Identify which cell holds the provided text, then report its [X, Y] central coordinate. 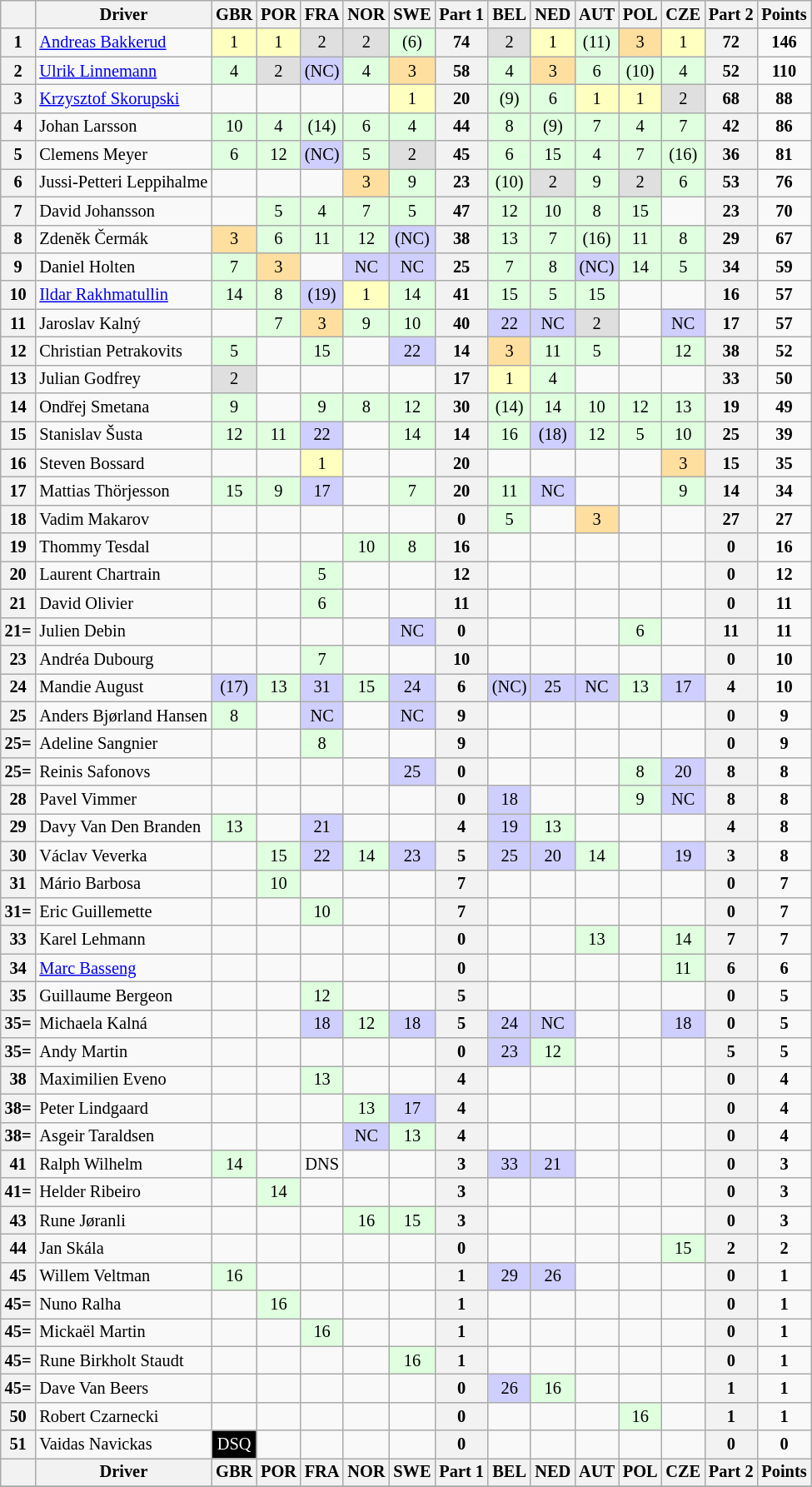
59 [784, 267]
Christian Petrakovits [123, 351]
47 [461, 211]
Rune Birkholt Staudt [123, 1360]
21= [18, 631]
Václav Veverka [123, 856]
(19) [322, 295]
Nuno Ralha [123, 1305]
Krzysztof Skorupski [123, 98]
Reinis Safonovs [123, 771]
Zdeněk Čermák [123, 239]
Julian Godfrey [123, 379]
Michaela Kalná [123, 1024]
Jussi-Petteri Leppihalme [123, 182]
Vaidas Navickas [123, 1445]
53 [731, 182]
31= [18, 911]
Eric Guillemette [123, 911]
88 [784, 98]
Daniel Holten [123, 267]
Willem Veltman [123, 1276]
(17) [234, 687]
Stanislav Šusta [123, 435]
DSQ [234, 1445]
(18) [553, 435]
David Olivier [123, 603]
Mickaël Martin [123, 1332]
Mário Barbosa [123, 884]
Ralph Wilhelm [123, 1164]
Karel Lehmann [123, 940]
41= [18, 1192]
Dave Van Beers [123, 1389]
43 [18, 1220]
Helder Ribeiro [123, 1192]
Vadim Makarov [123, 519]
Peter Lindgaard [123, 1108]
DNS [322, 1164]
Adeline Sangnier [123, 743]
(6) [411, 42]
49 [784, 407]
40 [461, 323]
Davy Van Den Branden [123, 827]
36 [731, 155]
70 [784, 211]
Andreas Bakkerud [123, 42]
Thommy Tesdal [123, 547]
28 [18, 800]
Mandie August [123, 687]
Andréa Dubourg [123, 659]
Laurent Chartrain [123, 575]
Andy Martin [123, 1052]
68 [731, 98]
Maximilien Eveno [123, 1080]
146 [784, 42]
Ondřej Smetana [123, 407]
74 [461, 42]
Rune Jøranli [123, 1220]
David Johansson [123, 211]
Mattias Thörjesson [123, 491]
Ulrik Linnemann [123, 71]
Marc Basseng [123, 968]
Jaroslav Kalný [123, 323]
67 [784, 239]
Asgeir Taraldsen [123, 1136]
Anders Bjørland Hansen [123, 716]
Julien Debin [123, 631]
Robert Czarnecki [123, 1416]
Clemens Meyer [123, 155]
72 [731, 42]
Steven Bossard [123, 463]
Johan Larsson [123, 127]
76 [784, 182]
39 [784, 435]
Guillaume Bergeon [123, 995]
Jan Skála [123, 1248]
Pavel Vimmer [123, 800]
Ildar Rakhmatullin [123, 295]
110 [784, 71]
58 [461, 71]
51 [18, 1445]
86 [784, 127]
42 [731, 127]
(11) [596, 42]
81 [784, 155]
